Determine the (x, y) coordinate at the center of the cell enclosing the given text.  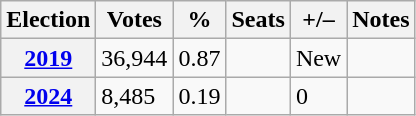
% (200, 20)
Seats (258, 20)
+/– (318, 20)
0.19 (200, 96)
Notes (381, 20)
Votes (134, 20)
New (318, 58)
8,485 (134, 96)
2024 (48, 96)
36,944 (134, 58)
Election (48, 20)
0.87 (200, 58)
2019 (48, 58)
0 (318, 96)
